Identify which cell holds the provided text, then report its (X, Y) central coordinate. 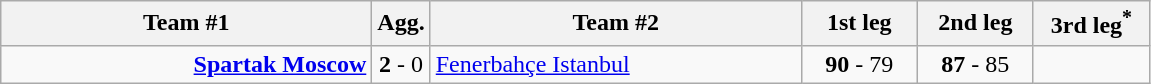
90 - 79 (859, 64)
2 - 0 (401, 64)
Fenerbahçe Istanbul (616, 64)
Spartak Moscow (186, 64)
1st leg (859, 24)
2nd leg (975, 24)
Team #2 (616, 24)
Agg. (401, 24)
Team #1 (186, 24)
87 - 85 (975, 64)
3rd leg* (1091, 24)
